Provide the (x, y) coordinate of the cell's center where the given text is located.  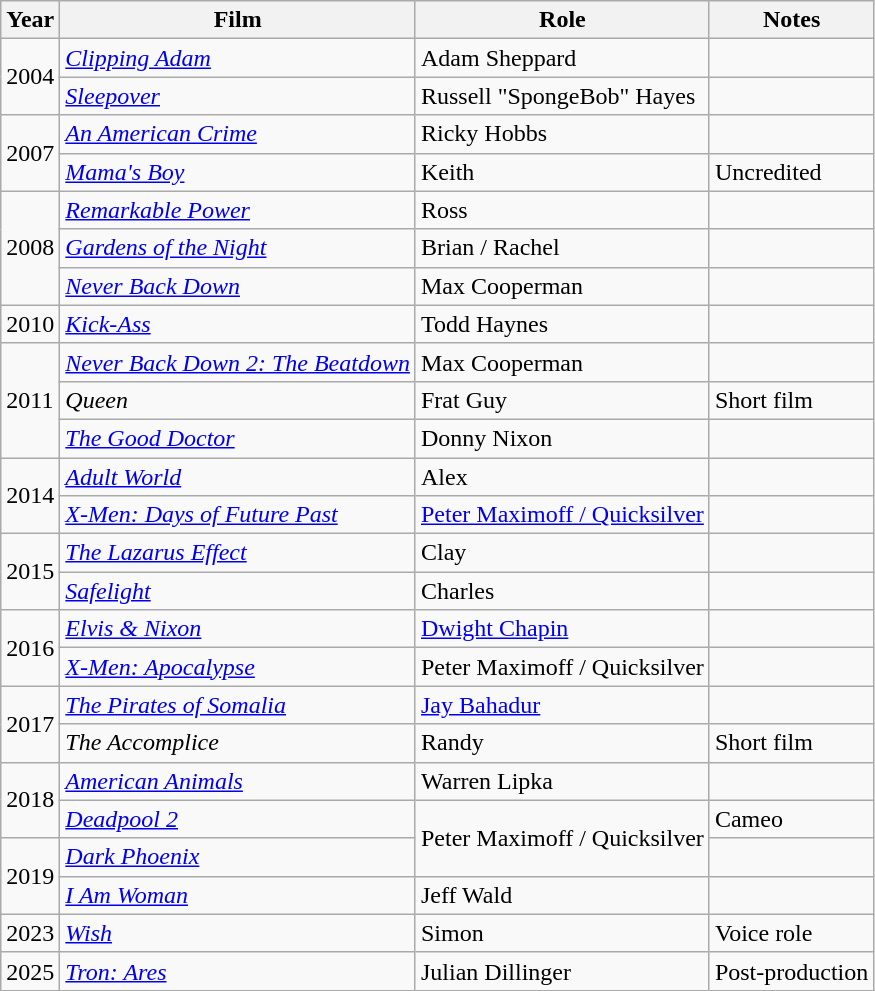
2025 (30, 971)
Never Back Down (238, 286)
2023 (30, 933)
Donny Nixon (562, 438)
Year (30, 20)
Gardens of the Night (238, 248)
2015 (30, 572)
2019 (30, 876)
Kick-Ass (238, 324)
Jeff Wald (562, 895)
Notes (791, 20)
Frat Guy (562, 400)
Keith (562, 172)
Charles (562, 591)
2007 (30, 153)
The Accomplice (238, 743)
Never Back Down 2: The Beatdown (238, 362)
Russell "SpongeBob" Hayes (562, 96)
Film (238, 20)
Remarkable Power (238, 210)
X-Men: Days of Future Past (238, 515)
Safelight (238, 591)
Dwight Chapin (562, 629)
The Good Doctor (238, 438)
Mama's Boy (238, 172)
Todd Haynes (562, 324)
Clay (562, 553)
Queen (238, 400)
Cameo (791, 819)
Tron: Ares (238, 971)
Simon (562, 933)
Dark Phoenix (238, 857)
The Pirates of Somalia (238, 705)
Ross (562, 210)
2008 (30, 248)
Randy (562, 743)
Deadpool 2 (238, 819)
2004 (30, 77)
Alex (562, 477)
Voice role (791, 933)
Warren Lipka (562, 781)
An American Crime (238, 134)
X-Men: Apocalypse (238, 667)
2016 (30, 648)
Brian / Rachel (562, 248)
2010 (30, 324)
2017 (30, 724)
Ricky Hobbs (562, 134)
Wish (238, 933)
The Lazarus Effect (238, 553)
Clipping Adam (238, 58)
Elvis & Nixon (238, 629)
Sleepover (238, 96)
2011 (30, 400)
Post-production (791, 971)
I Am Woman (238, 895)
Role (562, 20)
2018 (30, 800)
Adam Sheppard (562, 58)
Uncredited (791, 172)
Jay Bahadur (562, 705)
2014 (30, 496)
Julian Dillinger (562, 971)
Adult World (238, 477)
American Animals (238, 781)
